Locate the cell with the specified text and output its [x, y] center coordinate. 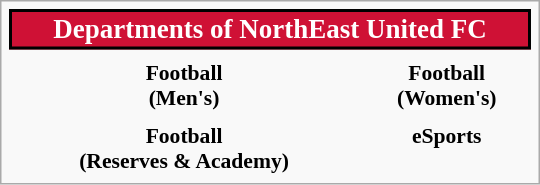
Football (Women's) [446, 85]
Football (Men's) [184, 85]
eSports [446, 148]
Football (Reserves & Academy) [184, 148]
Departments of NorthEast United FC [270, 29]
